Return [X, Y] of the center of cell containing provided text 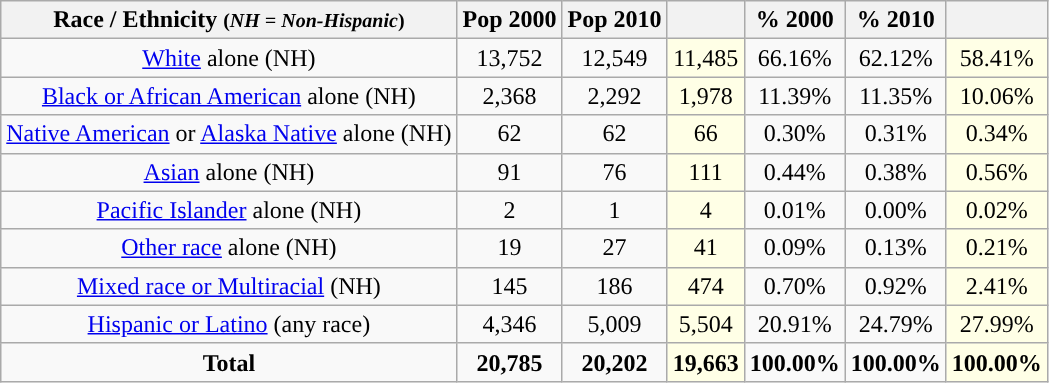
76 [614, 172]
2 [510, 210]
0.38% [896, 172]
186 [614, 286]
0.34% [996, 134]
Hispanic or Latino (any race) [229, 324]
Black or African American alone (NH) [229, 96]
0.01% [794, 210]
Pacific Islander alone (NH) [229, 210]
Total [229, 362]
2.41% [996, 286]
0.13% [896, 248]
Native American or Alaska Native alone (NH) [229, 134]
474 [706, 286]
5,504 [706, 324]
66.16% [794, 58]
0.21% [996, 248]
0.30% [794, 134]
58.41% [996, 58]
91 [510, 172]
11,485 [706, 58]
% 2000 [794, 20]
0.44% [794, 172]
1,978 [706, 96]
0.02% [996, 210]
11.39% [794, 96]
62.12% [896, 58]
White alone (NH) [229, 58]
0.92% [896, 286]
Pop 2010 [614, 20]
13,752 [510, 58]
20,202 [614, 362]
Race / Ethnicity (NH = Non-Hispanic) [229, 20]
2,292 [614, 96]
10.06% [996, 96]
4 [706, 210]
0.09% [794, 248]
% 2010 [896, 20]
0.56% [996, 172]
Pop 2000 [510, 20]
41 [706, 248]
Mixed race or Multiracial (NH) [229, 286]
12,549 [614, 58]
27.99% [996, 324]
0.31% [896, 134]
0.70% [794, 286]
20,785 [510, 362]
0.00% [896, 210]
Other race alone (NH) [229, 248]
4,346 [510, 324]
11.35% [896, 96]
145 [510, 286]
5,009 [614, 324]
1 [614, 210]
Asian alone (NH) [229, 172]
24.79% [896, 324]
66 [706, 134]
19,663 [706, 362]
111 [706, 172]
2,368 [510, 96]
20.91% [794, 324]
19 [510, 248]
27 [614, 248]
